Extract the (x, y) coordinate from the center of the cell holding the provided text.  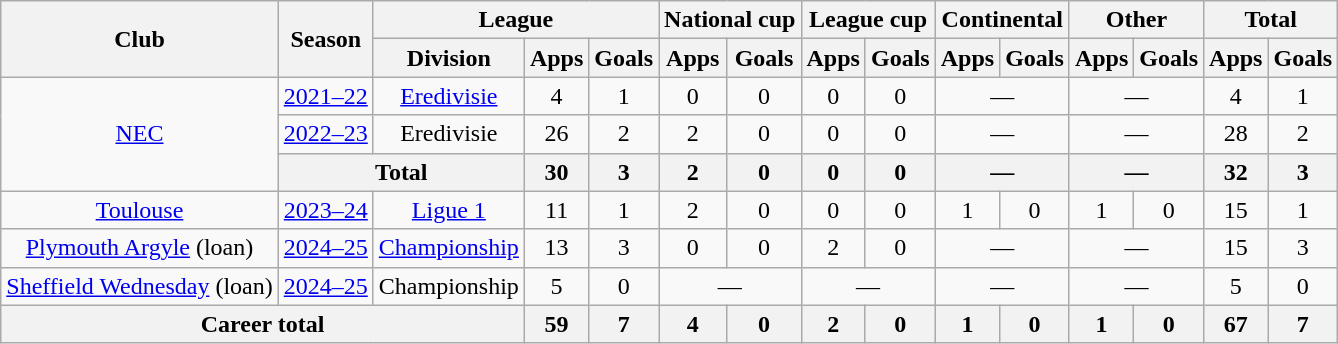
Division (448, 58)
32 (1236, 172)
2021–22 (326, 96)
30 (556, 172)
National cup (730, 20)
2022–23 (326, 134)
Sheffield Wednesday (loan) (140, 286)
67 (1236, 324)
2023–24 (326, 210)
Toulouse (140, 210)
Continental (1002, 20)
Plymouth Argyle (loan) (140, 248)
13 (556, 248)
Season (326, 39)
26 (556, 134)
Ligue 1 (448, 210)
Career total (263, 324)
Other (1136, 20)
28 (1236, 134)
League cup (868, 20)
59 (556, 324)
NEC (140, 134)
Club (140, 39)
11 (556, 210)
League (516, 20)
